Return the [x, y] coordinate for the center point of the cell that contains the specified text.  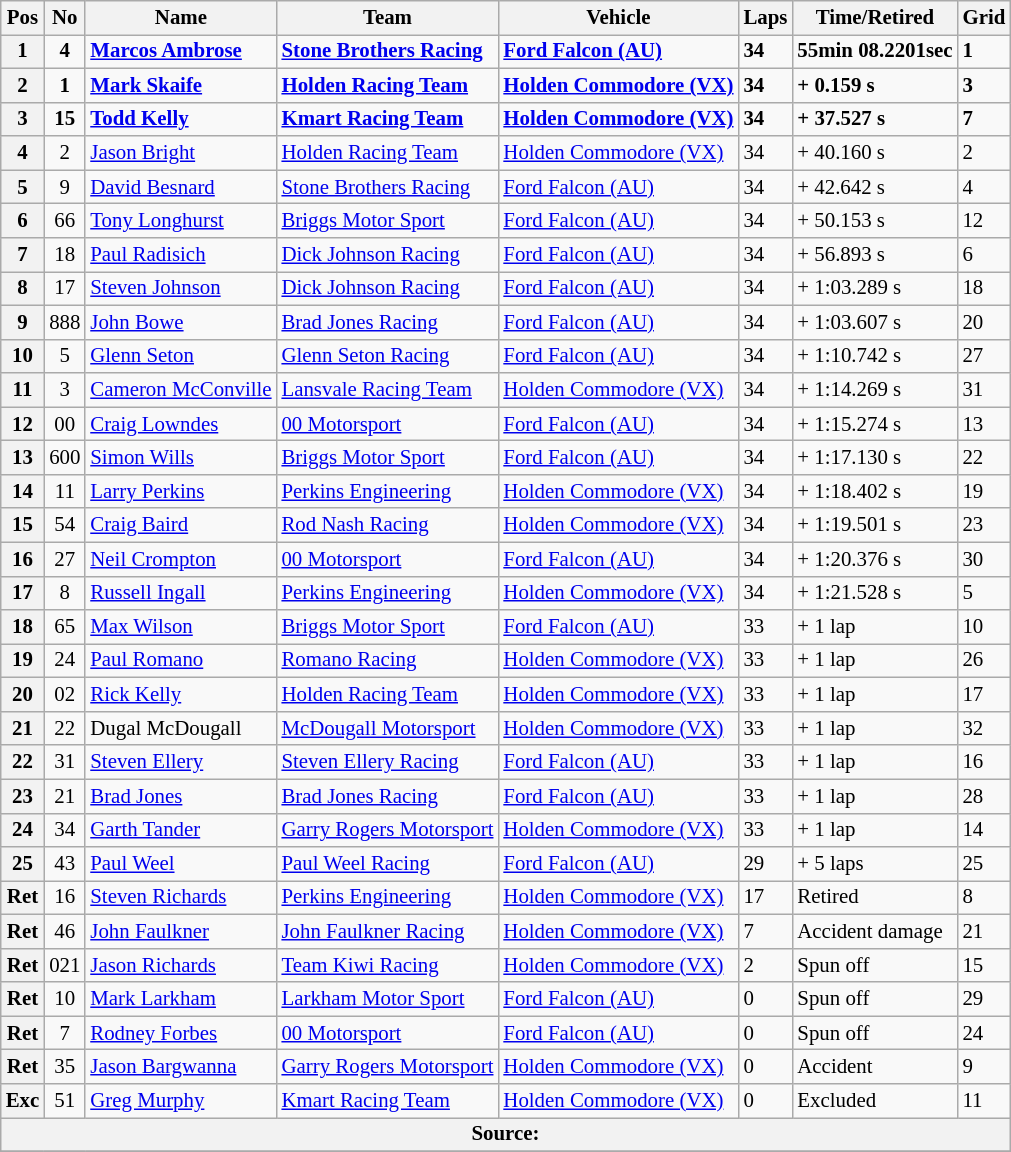
Vehicle [618, 18]
+ 40.160 s [874, 153]
Dugal McDougall [180, 728]
+ 1:20.376 s [874, 559]
Marcos Ambrose [180, 51]
28 [984, 796]
Pos [22, 18]
Jason Richards [180, 965]
+ 1:21.528 s [874, 593]
Paul Weel [180, 864]
Max Wilson [180, 627]
No [64, 18]
+ 56.893 s [874, 255]
+ 1:10.742 s [874, 356]
Retired [874, 898]
Lansvale Racing Team [388, 390]
Steven Richards [180, 898]
Paul Romano [180, 661]
Steven Ellery [180, 762]
Neil Crompton [180, 559]
30 [984, 559]
55min 08.2201sec [874, 51]
Greg Murphy [180, 1101]
+ 1:19.501 s [874, 525]
Exc [22, 1101]
Simon Wills [180, 458]
Time/Retired [874, 18]
Cameron McConville [180, 390]
+ 1:17.130 s [874, 458]
Rodney Forbes [180, 1033]
+ 1:03.607 s [874, 322]
Rod Nash Racing [388, 525]
Jason Bargwanna [180, 1067]
35 [64, 1067]
+ 1:03.289 s [874, 288]
Jason Bright [180, 153]
Glenn Seton [180, 356]
Garth Tander [180, 830]
26 [984, 661]
Team [388, 18]
Paul Weel Racing [388, 864]
David Besnard [180, 187]
Laps [765, 18]
+ 50.153 s [874, 221]
Team Kiwi Racing [388, 965]
McDougall Motorsport [388, 728]
Mark Skaife [180, 85]
600 [64, 458]
Paul Radisich [180, 255]
Accident damage [874, 931]
+ 1:18.402 s [874, 491]
Todd Kelly [180, 119]
John Faulkner Racing [388, 931]
Romano Racing [388, 661]
51 [64, 1101]
Brad Jones [180, 796]
Craig Lowndes [180, 424]
+ 1:15.274 s [874, 424]
Craig Baird [180, 525]
+ 5 laps [874, 864]
Rick Kelly [180, 695]
Russell Ingall [180, 593]
Excluded [874, 1101]
+ 37.527 s [874, 119]
66 [64, 221]
Accident [874, 1067]
Larry Perkins [180, 491]
+ 1:14.269 s [874, 390]
888 [64, 322]
Grid [984, 18]
Tony Longhurst [180, 221]
John Bowe [180, 322]
Larkham Motor Sport [388, 999]
65 [64, 627]
43 [64, 864]
Steven Johnson [180, 288]
32 [984, 728]
Source: [506, 1135]
00 [64, 424]
+ 0.159 s [874, 85]
Mark Larkham [180, 999]
Glenn Seton Racing [388, 356]
54 [64, 525]
02 [64, 695]
46 [64, 931]
+ 42.642 s [874, 187]
Name [180, 18]
021 [64, 965]
John Faulkner [180, 931]
Steven Ellery Racing [388, 762]
